Determine the (X, Y) coordinate at the center of the cell enclosing the given text.  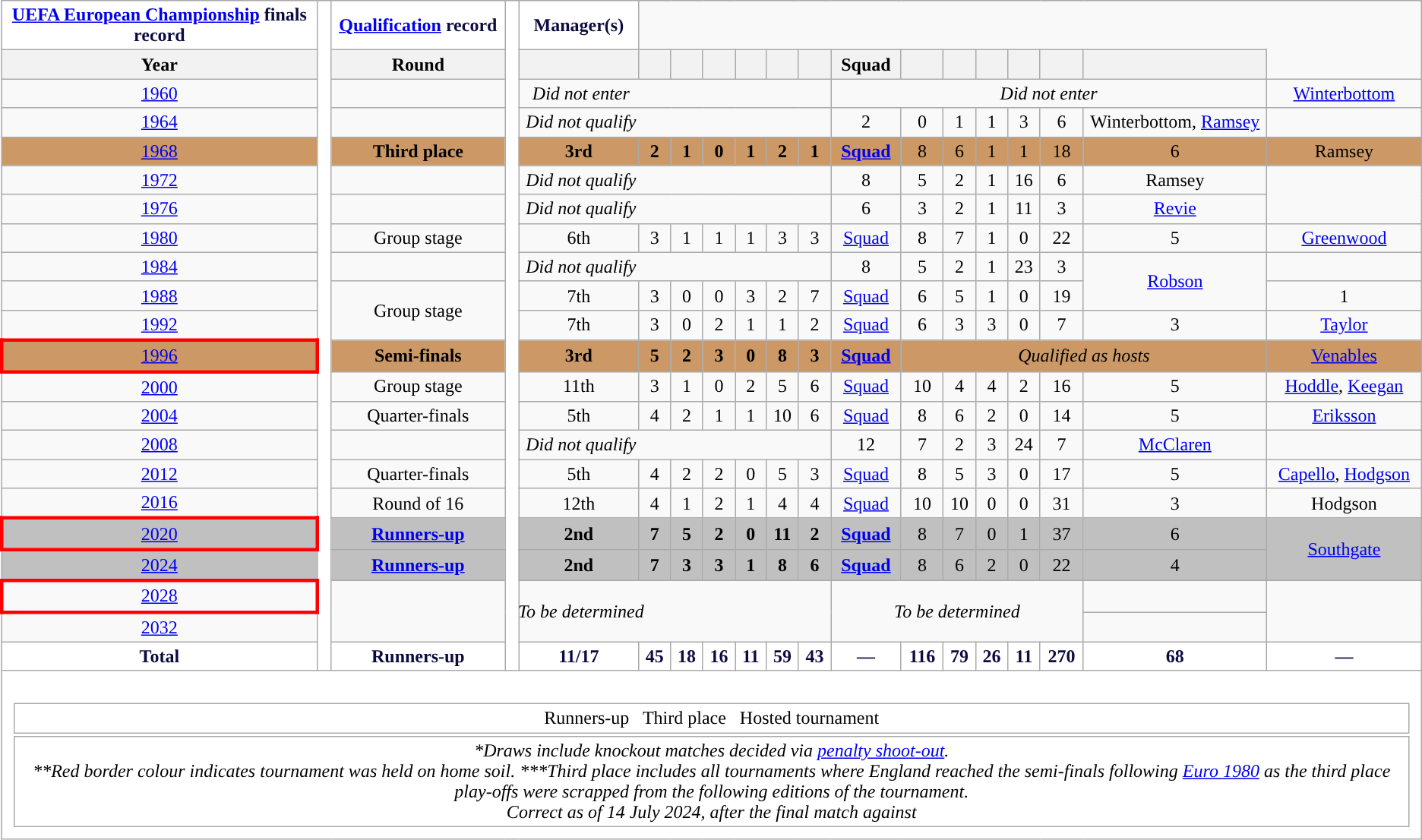
UEFA European Championship finals record (160, 26)
Runners-up Third place Hosted tournament (712, 718)
2028 (160, 595)
17 (1062, 474)
1984 (160, 267)
79 (959, 656)
Qualified as hosts (1083, 355)
68 (1174, 656)
2016 (160, 504)
Winterbottom (1345, 93)
12th (579, 504)
116 (922, 656)
14 (1062, 416)
2024 (160, 565)
Venables (1345, 355)
Third place (418, 151)
Revie (1174, 209)
23 (1024, 267)
43 (814, 656)
270 (1062, 656)
31 (1062, 504)
45 (654, 656)
Manager(s) (579, 26)
Round of 16 (418, 504)
McClaren (1174, 445)
1988 (160, 295)
Total (160, 656)
Robson (1174, 281)
Eriksson (1345, 416)
1980 (160, 238)
2020 (160, 533)
2032 (160, 627)
19 (1062, 295)
2008 (160, 445)
37 (1062, 533)
59 (782, 656)
24 (1024, 445)
1968 (160, 151)
Winterbottom, Ramsey (1174, 122)
26 (991, 656)
1972 (160, 180)
Taylor (1345, 325)
11th (579, 387)
Round (418, 65)
2000 (160, 387)
Qualification record (418, 26)
12 (866, 445)
Hoddle, Keegan (1345, 387)
Southgate (1345, 549)
6th (579, 238)
11/17 (579, 656)
1992 (160, 325)
1996 (160, 355)
2012 (160, 474)
Semi-finals (418, 355)
Year (160, 65)
1964 (160, 122)
1976 (160, 209)
Capello, Hodgson (1345, 474)
1960 (160, 93)
Hodgson (1345, 504)
Greenwood (1345, 238)
2004 (160, 416)
